Detect which cell encompasses the target text, then output its (x, y) center coordinate. 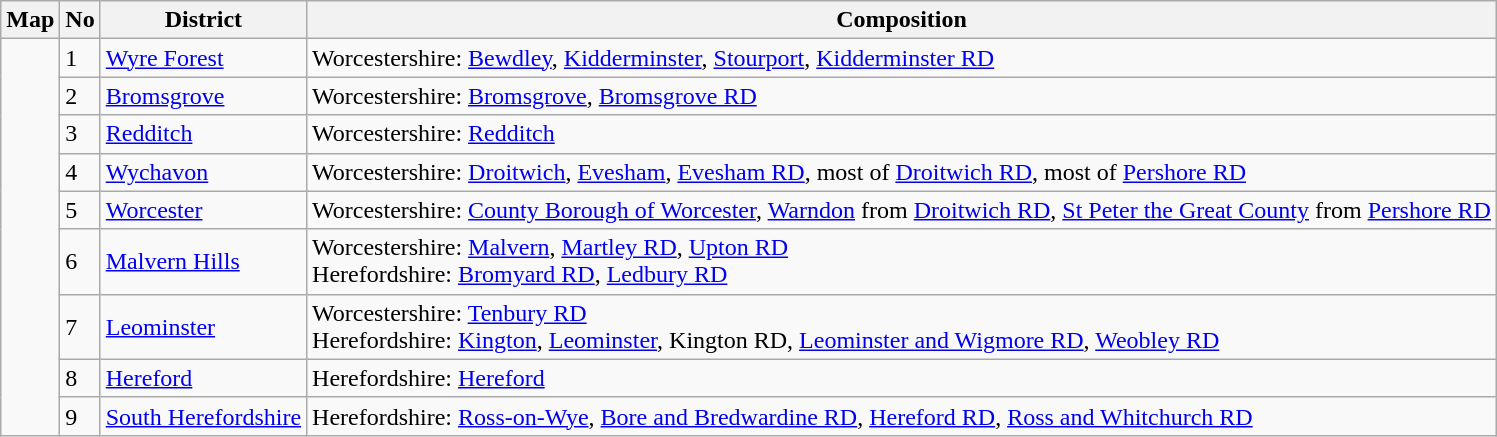
No (80, 20)
District (203, 20)
South Herefordshire (203, 416)
Worcestershire: Redditch (902, 134)
9 (80, 416)
Worcestershire: Droitwich, Evesham, Evesham RD, most of Droitwich RD, most of Pershore RD (902, 172)
8 (80, 378)
Worcester (203, 210)
Wyre Forest (203, 58)
Worcestershire: County Borough of Worcester, Warndon from Droitwich RD, St Peter the Great County from Pershore RD (902, 210)
Worcestershire: Bromsgrove, Bromsgrove RD (902, 96)
Herefordshire: Ross-on-Wye, Bore and Bredwardine RD, Hereford RD, Ross and Whitchurch RD (902, 416)
Composition (902, 20)
Wychavon (203, 172)
Malvern Hills (203, 262)
Worcestershire: Bewdley, Kidderminster, Stourport, Kidderminster RD (902, 58)
4 (80, 172)
5 (80, 210)
Map (30, 20)
Bromsgrove (203, 96)
7 (80, 326)
Worcestershire: Tenbury RDHerefordshire: Kington, Leominster, Kington RD, Leominster and Wigmore RD, Weobley RD (902, 326)
Hereford (203, 378)
Redditch (203, 134)
Leominster (203, 326)
1 (80, 58)
Herefordshire: Hereford (902, 378)
3 (80, 134)
Worcestershire: Malvern, Martley RD, Upton RDHerefordshire: Bromyard RD, Ledbury RD (902, 262)
2 (80, 96)
6 (80, 262)
